Determine the (X, Y) coordinate at the center of the cell enclosing the given text.  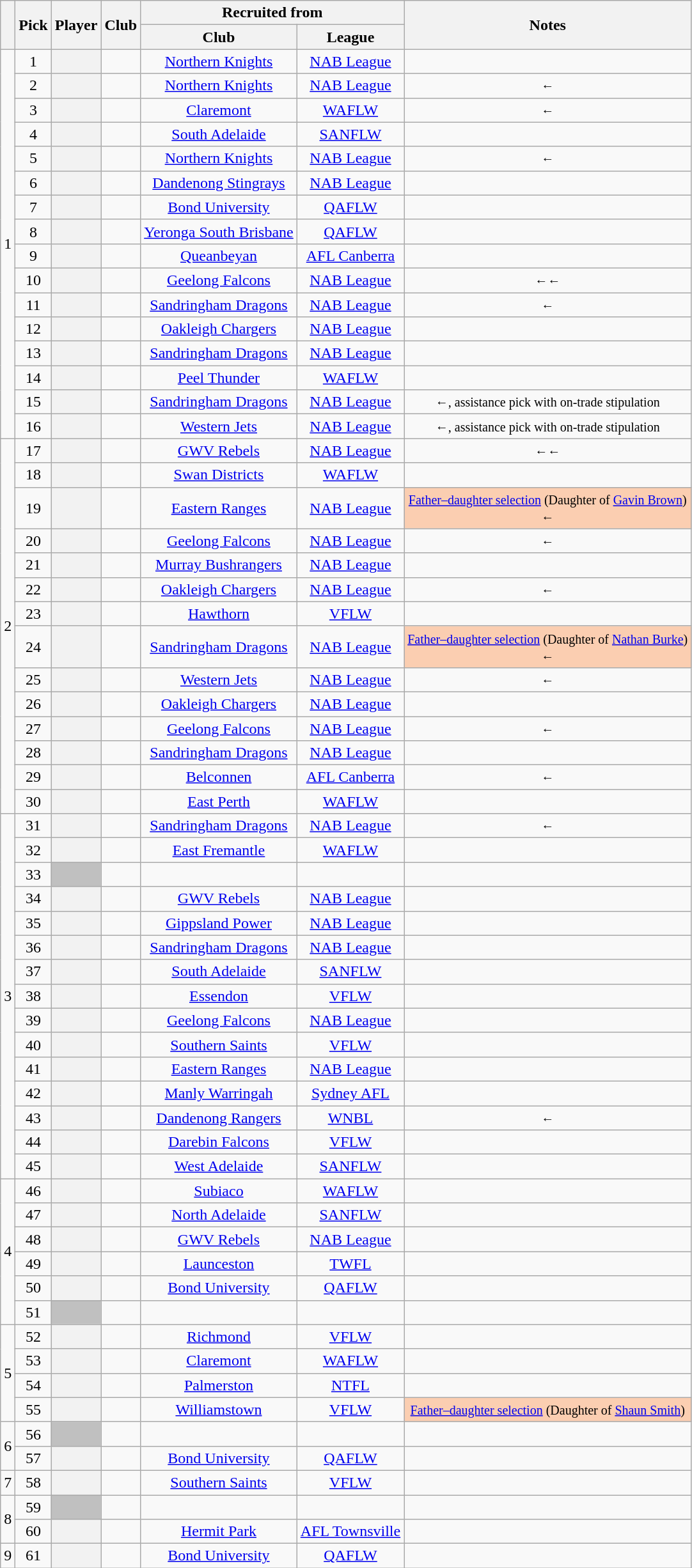
30 (33, 802)
League (350, 37)
48 (33, 1239)
Launceston (219, 1264)
Father–daughter selection (Daughter of Gavin Brown)← (547, 508)
53 (33, 1361)
29 (33, 777)
54 (33, 1385)
60 (33, 1532)
38 (33, 996)
Palmerston (219, 1385)
Subiaco (219, 1191)
27 (33, 728)
59 (33, 1507)
AFL Townsville (350, 1532)
25 (33, 679)
WNBL (350, 1118)
Notes (547, 25)
15 (33, 402)
Dandenong Stingrays (219, 183)
31 (33, 826)
Hawthorn (219, 614)
42 (33, 1093)
58 (33, 1482)
22 (33, 589)
18 (33, 475)
44 (33, 1142)
Sydney AFL (350, 1093)
10 (33, 280)
Darebin Falcons (219, 1142)
21 (33, 565)
51 (33, 1312)
45 (33, 1167)
North Adelaide (219, 1215)
12 (33, 329)
Swan Districts (219, 475)
19 (33, 508)
23 (33, 614)
49 (33, 1264)
Pick (33, 25)
Queanbeyan (219, 256)
Manly Warringah (219, 1093)
17 (33, 451)
26 (33, 704)
41 (33, 1069)
52 (33, 1337)
50 (33, 1288)
Belconnen (219, 777)
32 (33, 850)
Recruited from (272, 13)
13 (33, 353)
West Adelaide (219, 1167)
14 (33, 378)
Dandenong Rangers (219, 1118)
Player (76, 25)
Gippsland Power (219, 923)
46 (33, 1191)
47 (33, 1215)
24 (33, 647)
34 (33, 899)
Yeronga South Brisbane (219, 231)
11 (33, 305)
Hermit Park (219, 1532)
16 (33, 426)
35 (33, 923)
55 (33, 1409)
43 (33, 1118)
61 (33, 1556)
Essendon (219, 996)
Peel Thunder (219, 378)
Father–daughter selection (Daughter of Shaun Smith) (547, 1409)
39 (33, 1020)
57 (33, 1458)
NTFL (350, 1385)
East Perth (219, 802)
28 (33, 753)
TWFL (350, 1264)
East Fremantle (219, 850)
33 (33, 874)
56 (33, 1434)
Richmond (219, 1337)
36 (33, 947)
Father–daughter selection (Daughter of Nathan Burke) ← (547, 647)
Williamstown (219, 1409)
37 (33, 972)
Murray Bushrangers (219, 565)
40 (33, 1044)
20 (33, 541)
